Determine the (x, y) coordinate at the center of the cell enclosing the given text.  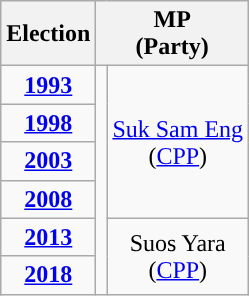
1993 (48, 85)
Suos Yara(CPP) (178, 256)
2018 (48, 275)
MP(Party) (172, 34)
2008 (48, 199)
Suk Sam Eng(CPP) (178, 142)
1998 (48, 123)
Election (48, 34)
2003 (48, 161)
2013 (48, 237)
